For the text-containing cell, return its midpoint in (x, y) coordinate format. 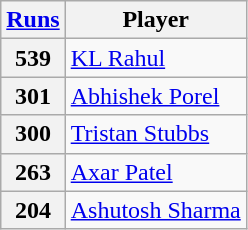
539 (33, 58)
301 (33, 96)
Runs (33, 20)
204 (33, 210)
263 (33, 172)
Ashutosh Sharma (156, 210)
Axar Patel (156, 172)
Player (156, 20)
300 (33, 134)
KL Rahul (156, 58)
Abhishek Porel (156, 96)
Tristan Stubbs (156, 134)
